Provide the [X, Y] coordinate of the cell's center where the given text is located.  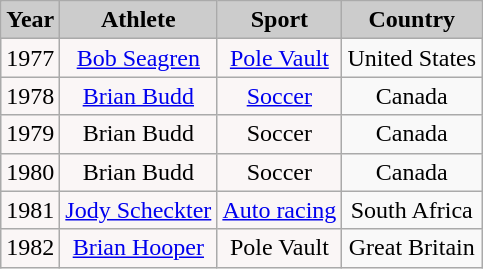
1977 [30, 58]
Sport [280, 20]
Auto racing [280, 210]
1978 [30, 96]
United States [412, 58]
1981 [30, 210]
1979 [30, 134]
Jody Scheckter [138, 210]
Year [30, 20]
1980 [30, 172]
1982 [30, 248]
Bob Seagren [138, 58]
Brian Hooper [138, 248]
South Africa [412, 210]
Athlete [138, 20]
Country [412, 20]
Great Britain [412, 248]
